Return (x, y) of the center of cell containing provided text 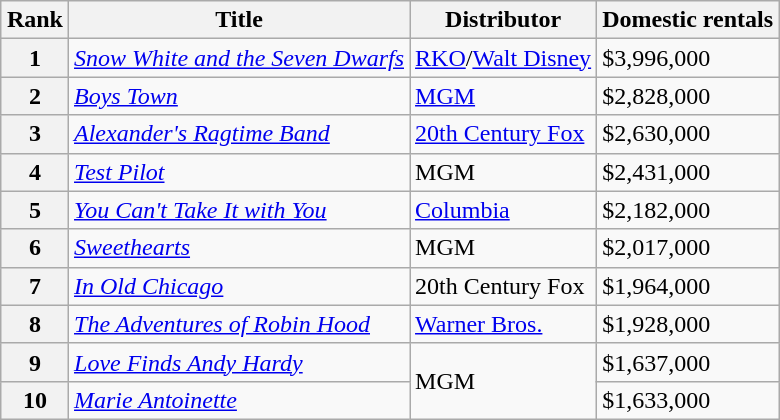
Warner Bros. (504, 324)
5 (34, 210)
Columbia (504, 210)
Snow White and the Seven Dwarfs (240, 58)
$2,630,000 (688, 134)
The Adventures of Robin Hood (240, 324)
10 (34, 400)
Boys Town (240, 96)
Distributor (504, 20)
Test Pilot (240, 172)
$1,928,000 (688, 324)
Rank (34, 20)
6 (34, 248)
In Old Chicago (240, 286)
1 (34, 58)
$2,431,000 (688, 172)
Love Finds Andy Hardy (240, 362)
9 (34, 362)
Sweethearts (240, 248)
Marie Antoinette (240, 400)
Domestic rentals (688, 20)
$2,182,000 (688, 210)
You Can't Take It with You (240, 210)
4 (34, 172)
Alexander's Ragtime Band (240, 134)
$2,017,000 (688, 248)
$3,996,000 (688, 58)
RKO/Walt Disney (504, 58)
8 (34, 324)
7 (34, 286)
$2,828,000 (688, 96)
2 (34, 96)
Title (240, 20)
$1,633,000 (688, 400)
3 (34, 134)
$1,637,000 (688, 362)
$1,964,000 (688, 286)
